Search for the cell housing the specified text and yield its [x, y] center coordinate. 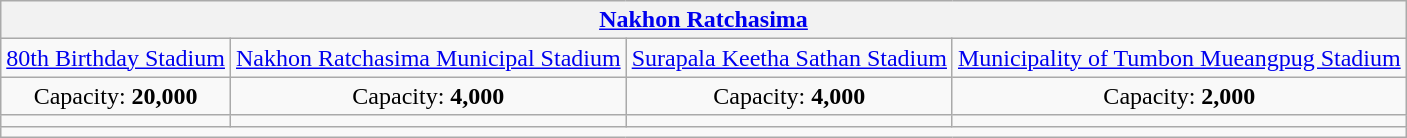
Municipality of Tumbon Mueangpug Stadium [1179, 58]
Nakhon Ratchasima Municipal Stadium [428, 58]
Nakhon Ratchasima [704, 20]
Capacity: 20,000 [116, 96]
Capacity: 2,000 [1179, 96]
Surapala Keetha Sathan Stadium [789, 58]
80th Birthday Stadium [116, 58]
